Scan for the cell matching the given text and deliver its [X, Y] coordinate at center. 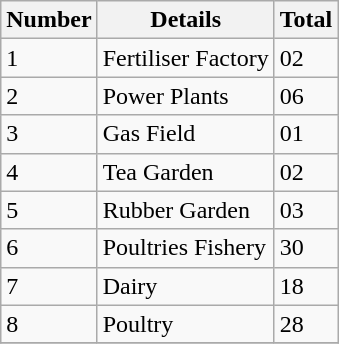
Power Plants [186, 96]
06 [306, 96]
28 [306, 324]
1 [49, 58]
Rubber Garden [186, 210]
Details [186, 20]
Tea Garden [186, 172]
5 [49, 210]
30 [306, 248]
2 [49, 96]
7 [49, 286]
6 [49, 248]
3 [49, 134]
Dairy [186, 286]
Poultry [186, 324]
Gas Field [186, 134]
18 [306, 286]
Number [49, 20]
8 [49, 324]
01 [306, 134]
Total [306, 20]
Fertiliser Factory [186, 58]
4 [49, 172]
03 [306, 210]
Poultries Fishery [186, 248]
